Determine the (x, y) coordinate at the center of the cell enclosing the given text.  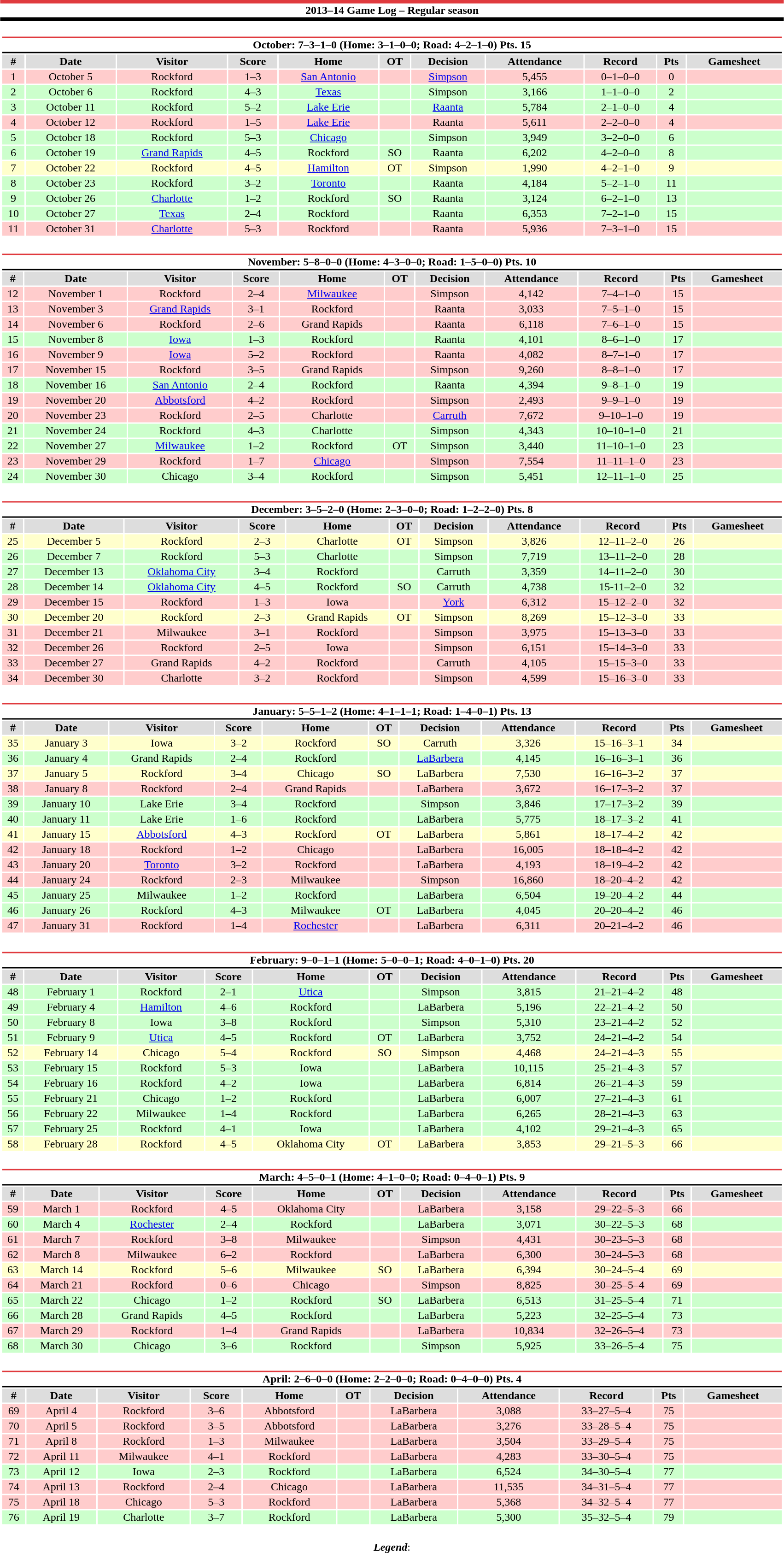
April 13 (61, 1487)
49 (13, 1007)
5,300 (509, 1518)
January 31 (66, 926)
5–2–1–0 (620, 183)
5,936 (535, 229)
3,359 (534, 572)
5,310 (529, 1023)
5,611 (535, 122)
76 (14, 1518)
6,504 (528, 895)
February 14 (70, 1053)
October: 7–3–1–0 (Home: 3–1–0–0; Road: 4–2–1–0) Pts. 15 (392, 45)
6,524 (509, 1471)
March 22 (61, 1300)
April: 2–6–0–0 (Home: 2–2–0–0; Road: 0–4–0–0) Pts. 4 (392, 1379)
14 (13, 324)
53 (13, 1068)
3 (13, 107)
16–16–3–1 (619, 758)
March: 4–5–0–1 (Home: 4–1–0–0; Road: 0–4–0–1) Pts. 9 (392, 1177)
6–2 (228, 1255)
November: 5–8–0–0 (Home: 4–3–0–0; Road: 1–5–0–0) Pts. 10 (392, 262)
15-11–2–0 (623, 587)
April 11 (61, 1457)
19–20–4–2 (619, 895)
18–18–4–2 (619, 849)
16 (13, 354)
February 9 (70, 1037)
3,672 (528, 788)
62 (13, 1255)
March 14 (61, 1270)
March 29 (61, 1330)
4,142 (532, 294)
November 23 (76, 415)
November 20 (76, 400)
35 (13, 743)
1–6 (239, 819)
24 (13, 476)
October 31 (71, 229)
1,990 (535, 168)
5,455 (535, 77)
October 19 (71, 153)
14–11–2–0 (623, 572)
7,530 (528, 774)
15–14–3–0 (623, 647)
January 11 (66, 819)
2–1–0–0 (620, 107)
November 6 (76, 324)
6,300 (529, 1255)
5,861 (528, 835)
79 (669, 1518)
5,451 (532, 476)
3,815 (529, 992)
27 (12, 572)
6,151 (534, 647)
January 24 (66, 880)
51 (13, 1037)
5 (13, 138)
March 1 (61, 1209)
November 16 (76, 385)
6,353 (535, 213)
15–12–2–0 (623, 602)
27–21–4–3 (620, 1098)
15–13–3–0 (623, 633)
15–16–3–0 (623, 678)
8–8–1–0 (621, 370)
January 5 (66, 774)
22 (13, 446)
2–6 (256, 324)
24–21–4–2 (620, 1037)
3,033 (532, 309)
April 8 (61, 1441)
October 5 (71, 77)
31 (12, 633)
6,007 (529, 1098)
April 4 (61, 1411)
18–19–4–2 (619, 865)
4,102 (529, 1129)
30–24–5–4 (620, 1270)
7–2–1–0 (620, 213)
5–6 (228, 1270)
60 (13, 1224)
October 11 (71, 107)
7 (13, 168)
28–21–4–3 (620, 1114)
November 27 (76, 446)
16,860 (528, 880)
29 (12, 602)
72 (14, 1457)
34–32–5–4 (606, 1502)
33–26–5–4 (620, 1346)
December 5 (74, 541)
10,115 (529, 1068)
February 22 (70, 1114)
April 5 (61, 1426)
4,343 (532, 431)
November 9 (76, 354)
33–29–5–4 (606, 1441)
December 20 (74, 617)
7–3–1–0 (620, 229)
33–28–5–4 (606, 1426)
10–10–1–0 (621, 431)
10,834 (529, 1330)
January 15 (66, 835)
15–12–3–0 (623, 617)
February 1 (70, 992)
January 25 (66, 895)
18–17–4–2 (619, 835)
12 (13, 294)
47 (13, 926)
8,825 (529, 1285)
43 (13, 865)
4,468 (529, 1053)
5,925 (529, 1346)
26–21–4–3 (620, 1083)
2,493 (532, 400)
29–21–5–3 (620, 1144)
4,045 (528, 910)
January 4 (66, 758)
0–1–0–0 (620, 77)
3,071 (529, 1224)
October 12 (71, 122)
5,223 (529, 1316)
April 12 (61, 1471)
December 26 (74, 647)
32–26–5–4 (620, 1330)
5,775 (528, 819)
32–25–5–4 (620, 1316)
3,326 (528, 743)
March 7 (61, 1239)
3,975 (534, 633)
11,535 (509, 1487)
20–20–4–2 (619, 910)
3,276 (509, 1426)
4–2–1–0 (620, 168)
31–25–5–4 (620, 1300)
16–17–3–2 (619, 788)
9,260 (532, 370)
December: 3–5–2–0 (Home: 2–3–0–0; Road: 1–2–2–0) Pts. 8 (392, 510)
6,513 (529, 1300)
25–21–4–3 (620, 1068)
4,283 (509, 1457)
November 1 (76, 294)
15–16–3–1 (619, 743)
8–6–1–0 (621, 340)
5,196 (529, 1007)
November 8 (76, 340)
4,431 (529, 1239)
56 (13, 1114)
6,311 (528, 926)
33–30–5–4 (606, 1457)
9–10–1–0 (621, 415)
March 8 (61, 1255)
2–2–0–0 (620, 122)
February 8 (70, 1023)
January 3 (66, 743)
7,719 (534, 556)
8,269 (534, 617)
4,101 (532, 340)
35–32–5–4 (606, 1518)
York (453, 602)
33–27–5–4 (606, 1411)
February 15 (70, 1068)
3,949 (535, 138)
64 (13, 1285)
November 3 (76, 309)
7–4–1–0 (621, 294)
8–7–1–0 (621, 354)
January: 5–5–1–2 (Home: 4–1–1–1; Road: 1–4–0–1) Pts. 13 (392, 712)
6,202 (535, 153)
December 30 (74, 678)
18 (13, 385)
February 21 (70, 1098)
22–21–4–2 (620, 1007)
December 15 (74, 602)
January 26 (66, 910)
October 6 (71, 92)
30–24–5–3 (620, 1255)
34–30–5–4 (606, 1471)
3,158 (529, 1209)
5–4 (228, 1053)
October 27 (71, 213)
April 18 (61, 1502)
April 19 (61, 1518)
9–8–1–0 (621, 385)
1 (13, 77)
January 18 (66, 849)
0–6 (228, 1285)
November 29 (76, 461)
7,672 (532, 415)
70 (14, 1426)
December 27 (74, 663)
October 26 (71, 199)
3–2–0–0 (620, 138)
29–22–5–3 (620, 1209)
3,752 (529, 1037)
15–15–3–0 (623, 663)
0 (672, 77)
March 28 (61, 1316)
3,853 (529, 1144)
October 23 (71, 183)
4,599 (534, 678)
5,368 (509, 1502)
4–2–0–0 (620, 153)
7–6–1–0 (621, 324)
23–21–4–2 (620, 1023)
38 (13, 788)
5,784 (535, 107)
58 (13, 1144)
January 10 (66, 804)
November 30 (76, 476)
4,394 (532, 385)
6–2–1–0 (620, 199)
13–11–2–0 (623, 556)
March 30 (61, 1346)
11–11–1–0 (621, 461)
November 15 (76, 370)
3,166 (535, 92)
6,394 (529, 1270)
67 (13, 1330)
6,265 (529, 1114)
February: 9–0–1–1 (Home: 5–0–0–1; Road: 4–0–1–0) Pts. 20 (392, 960)
4,105 (534, 663)
February 16 (70, 1083)
6,814 (529, 1083)
9–9–1–0 (621, 400)
6,118 (532, 324)
21–21–4–2 (620, 992)
1–1–0–0 (620, 92)
4,145 (528, 758)
December 7 (74, 556)
4,738 (534, 587)
17–17–3–2 (619, 804)
February 28 (70, 1144)
1–5 (253, 122)
3,124 (535, 199)
18–17–3–2 (619, 819)
3,826 (534, 541)
24–21–4–3 (620, 1053)
March 4 (61, 1224)
74 (14, 1487)
10 (13, 213)
12–11–2–0 (623, 541)
12–11–1–0 (621, 476)
December 14 (74, 587)
3,088 (509, 1411)
30–23–5–3 (620, 1239)
October 18 (71, 138)
October 22 (71, 168)
March 21 (61, 1285)
6,312 (534, 602)
20–21–4–2 (619, 926)
16,005 (528, 849)
3–7 (216, 1518)
4,193 (528, 865)
40 (13, 819)
4,184 (535, 183)
4,082 (532, 354)
3,846 (528, 804)
1–7 (256, 461)
7,554 (532, 461)
January 8 (66, 788)
3,504 (509, 1441)
2–1 (228, 992)
December 21 (74, 633)
45 (13, 895)
16–16–3–2 (619, 774)
30–25–5–4 (620, 1285)
January 20 (66, 865)
November 24 (76, 431)
29–21–4–3 (620, 1129)
18–20–4–2 (619, 880)
11–10–1–0 (621, 446)
30–22–5–3 (620, 1224)
December 13 (74, 572)
20 (13, 415)
4–6 (228, 1007)
3,440 (532, 446)
February 4 (70, 1007)
February 25 (70, 1129)
34–31–5–4 (606, 1487)
2013–14 Game Log – Regular season (392, 10)
7–5–1–0 (621, 309)
